Detect which cell encompasses the target text, then output its (X, Y) center coordinate. 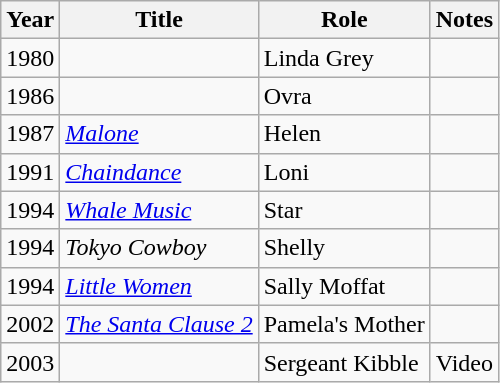
Video (464, 362)
Ovra (344, 96)
Whale Music (159, 210)
Chaindance (159, 172)
Sergeant Kibble (344, 362)
Little Women (159, 286)
Star (344, 210)
Loni (344, 172)
Tokyo Cowboy (159, 248)
Shelly (344, 248)
Helen (344, 134)
2003 (30, 362)
Malone (159, 134)
Role (344, 20)
1987 (30, 134)
1980 (30, 58)
Notes (464, 20)
1986 (30, 96)
Sally Moffat (344, 286)
1991 (30, 172)
2002 (30, 324)
Linda Grey (344, 58)
Year (30, 20)
The Santa Clause 2 (159, 324)
Pamela's Mother (344, 324)
Title (159, 20)
